Return the (x, y) coordinate for the center point of the cell that contains the specified text.  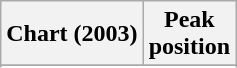
Peakposition (189, 34)
Chart (2003) (72, 34)
